Pinpoint the cell where the given text exists, returning its [X, Y] midpoint coordinate. 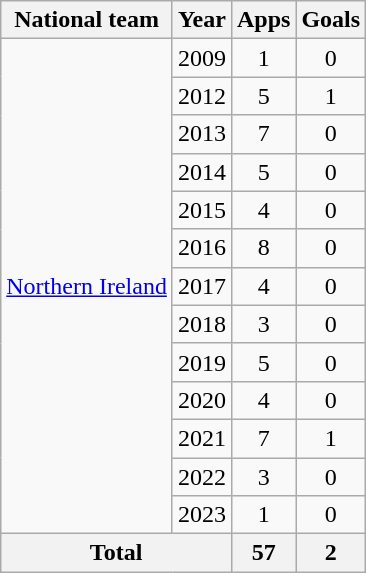
2 [331, 553]
8 [263, 248]
2012 [202, 96]
2009 [202, 58]
National team [87, 20]
Apps [263, 20]
2020 [202, 400]
2014 [202, 172]
Northern Ireland [87, 286]
2022 [202, 477]
2015 [202, 210]
Total [116, 553]
2018 [202, 324]
Goals [331, 20]
2016 [202, 248]
2021 [202, 438]
2023 [202, 515]
2019 [202, 362]
2013 [202, 134]
2017 [202, 286]
Year [202, 20]
57 [263, 553]
